Identify which cell holds the provided text, then report its [X, Y] central coordinate. 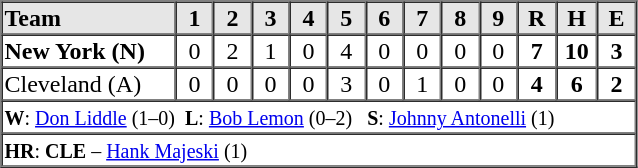
9 [498, 18]
8 [460, 18]
HR: CLE – Hank Majeski (1) [319, 150]
W: Don Liddle (1–0) L: Bob Lemon (0–2) S: Johnny Antonelli (1) [319, 116]
H [576, 18]
R [536, 18]
10 [576, 50]
Cleveland (A) [89, 84]
5 [346, 18]
E [616, 18]
New York (N) [89, 50]
Team [89, 18]
